Return the [X, Y] coordinate for the center point of the cell that contains the specified text.  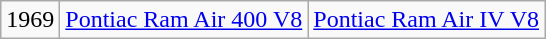
Pontiac Ram Air 400 V8 [184, 20]
1969 [30, 20]
Pontiac Ram Air IV V8 [426, 20]
